Scan for the cell matching the given text and deliver its [x, y] coordinate at center. 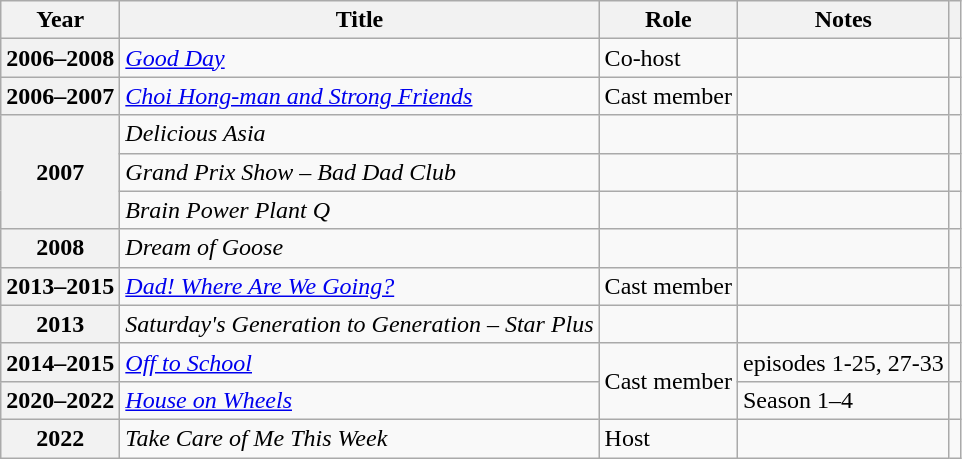
Delicious Asia [360, 134]
2006–2007 [60, 96]
Grand Prix Show – Bad Dad Club [360, 172]
Take Care of Me This Week [360, 438]
Brain Power Plant Q [360, 210]
House on Wheels [360, 400]
2020–2022 [60, 400]
Off to School [360, 362]
2014–2015 [60, 362]
Title [360, 20]
episodes 1-25, 27-33 [843, 362]
Good Day [360, 58]
Host [668, 438]
Notes [843, 20]
Year [60, 20]
2007 [60, 172]
Role [668, 20]
Dream of Goose [360, 248]
2008 [60, 248]
Dad! Where Are We Going? [360, 286]
2013–2015 [60, 286]
Saturday's Generation to Generation – Star Plus [360, 324]
Co-host [668, 58]
2006–2008 [60, 58]
Season 1–4 [843, 400]
2022 [60, 438]
Choi Hong-man and Strong Friends [360, 96]
2013 [60, 324]
